For the text-containing cell, return its midpoint in (X, Y) coordinate format. 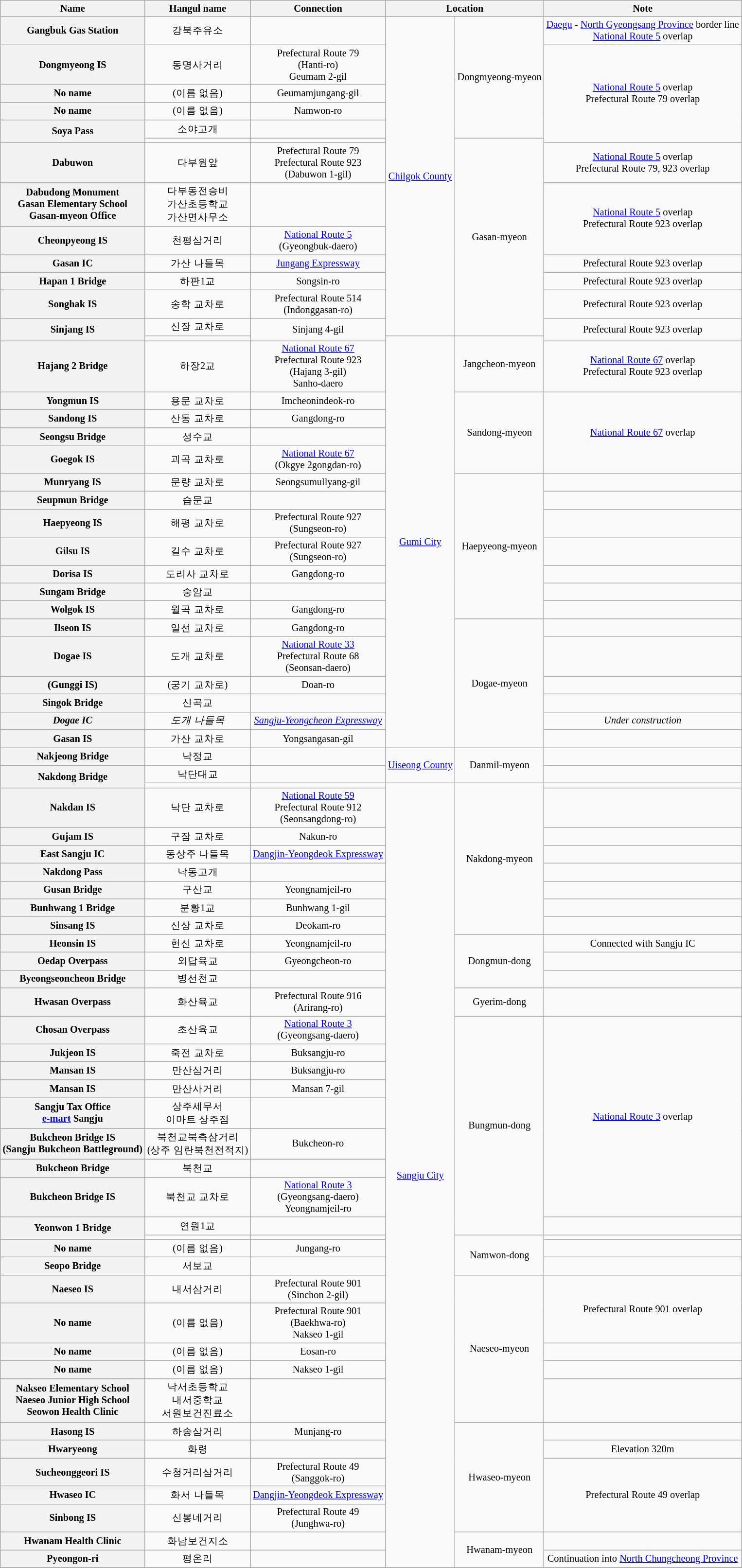
Jangcheon-myeon (500, 364)
송학 교차로 (197, 304)
Naeseo IS (73, 1289)
분황1교 (197, 907)
만산삼거리 (197, 1071)
Jungang-ro (318, 1249)
월곡 교차로 (197, 610)
천평삼거리 (197, 240)
Daegu - North Gyeongsang Province border line National Route 5 overlap (643, 31)
화령 (197, 1449)
Hwaryeong (73, 1449)
외답육교 (197, 961)
Bunhwang 1 Bridge (73, 907)
동명사거리 (197, 65)
National Route 67 overlap (643, 433)
Gasan-myeon (500, 236)
연원1교 (197, 1225)
만산사거리 (197, 1088)
Bunhwang 1-gil (318, 907)
National Route 67 overlapPrefectural Route 923 overlap (643, 366)
Bukcheon Bridge (73, 1168)
Sungam Bridge (73, 592)
Yongsangasan-gil (318, 738)
Gangbuk Gas Station (73, 31)
Munryang IS (73, 482)
Connected with Sangju IC (643, 943)
도개 나들목 (197, 721)
Prefectural Route 927 (Sungseon-ro) (318, 523)
Heonsin IS (73, 943)
Dabudong MonumentGasan Elementary SchoolGasan-myeon Office (73, 204)
Songhak IS (73, 304)
National Route 3(Gyeongsang-daero)Yeongnamjeil-ro (318, 1197)
Dabuwon (73, 162)
Goegok IS (73, 459)
평온리 (197, 1559)
Seongsumullyang-gil (318, 482)
Sandong-myeon (500, 433)
Gumi City (420, 542)
Connection (318, 8)
낙동고개 (197, 872)
Hasong IS (73, 1431)
성수교 (197, 437)
신곡교 (197, 703)
도개 교차로 (197, 656)
Nakdong Pass (73, 872)
Wolgok IS (73, 610)
다부원앞 (197, 162)
Nakseo 1-gil (318, 1369)
신상 교차로 (197, 926)
Deokam-ro (318, 926)
Namwon-dong (500, 1254)
낙단 교차로 (197, 808)
Sangju Tax Officee-mart Sangju (73, 1113)
용문 교차로 (197, 401)
Jungang Expressway (318, 264)
낙정교 (197, 757)
Songsin-ro (318, 281)
Sinbong IS (73, 1518)
Hangul name (197, 8)
초산육교 (197, 1030)
Prefectural Route 901(Baekhwa-ro)Nakseo 1-gil (318, 1323)
Byeongseoncheon Bridge (73, 979)
Cheonpyeong IS (73, 240)
National Route 5 overlapPrefectural Route 79, 923 overlap (643, 162)
(궁기 교차로) (197, 685)
Munjang-ro (318, 1431)
Soya Pass (73, 131)
National Route 33Prefectural Route 68(Seonsan-daero) (318, 656)
Sangju-Yeongcheon Expressway (318, 721)
Oedap Overpass (73, 961)
Dogae IC (73, 721)
National Route 3(Gyeongsang-daero) (318, 1030)
Prefectural Route 927(Sungseon-ro) (318, 551)
Seongsu Bridge (73, 437)
Prefectural Route 49(Junghwa-ro) (318, 1518)
숭암교 (197, 592)
신장 교차로 (197, 327)
Jukjeon IS (73, 1053)
Haepyeong-myeon (500, 546)
Gyeongcheon-ro (318, 961)
National Route 59Prefectural Route 912(Seonsangdong-ro) (318, 808)
구산교 (197, 890)
Bukcheon Bridge IS(Sangju Bukcheon Battleground) (73, 1144)
National Route 67Prefectural Route 923(Hajang 3-gil)Sanho-daero (318, 366)
Hwasan Overpass (73, 1002)
죽전 교차로 (197, 1053)
수청거리삼거리 (197, 1472)
Sinsang IS (73, 926)
Dorisa IS (73, 574)
일선 교차로 (197, 627)
Seupmun Bridge (73, 500)
습문교 (197, 500)
Yongmun IS (73, 401)
Gusan Bridge (73, 890)
Sucheonggeori IS (73, 1472)
East Sangju IC (73, 854)
문량 교차로 (197, 482)
다부동전승비가산초등학교가산면사무소 (197, 204)
길수 교차로 (197, 551)
하판1교 (197, 281)
낙서초등학교내서중학교서원보건진료소 (197, 1400)
Hwanam Health Clinic (73, 1541)
Nakdan IS (73, 808)
Prefectural Route 49 overlap (643, 1495)
Doan-ro (318, 685)
Elevation 320m (643, 1449)
Name (73, 8)
Nakdong Bridge (73, 776)
북천교 (197, 1168)
Prefectural Route 79Prefectural Route 923(Dabuwon 1-gil) (318, 162)
Hwaseo-myeon (500, 1477)
화남보건지소 (197, 1541)
괴곡 교차로 (197, 459)
화산육교 (197, 1002)
Haepyeong IS (73, 523)
신봉네거리 (197, 1518)
Under construction (643, 721)
Uiseong County (420, 765)
도리사 교차로 (197, 574)
북천교 교차로 (197, 1197)
Nakdong-myeon (500, 859)
Yeonwon 1 Bridge (73, 1228)
동상주 나들목 (197, 854)
Ilseon IS (73, 627)
가산 교차로 (197, 738)
내서삼거리 (197, 1289)
Prefectural Route 79(Hanti-ro)Geumam 2-gil (318, 65)
Namwon-ro (318, 111)
Continuation into North Chungcheong Province (643, 1559)
Prefectural Route 901 overlap (643, 1309)
Location (465, 8)
National Route 67(Okgye 2gongdan-ro) (318, 459)
Prefectural Route 49(Sanggok-ro) (318, 1472)
Prefectural Route 916(Arirang-ro) (318, 1002)
Gyerim-dong (500, 1002)
Seopo Bridge (73, 1266)
Eosan-ro (318, 1352)
Dogae-myeon (500, 683)
Nakseo Elementary SchoolNaeseo Junior High SchoolSeowon Health Clinic (73, 1400)
Bukcheon Bridge IS (73, 1197)
서보교 (197, 1266)
Hwanam-myeon (500, 1550)
Bukcheon-ro (318, 1144)
Mansan 7-gil (318, 1088)
Hwaseo IC (73, 1495)
(Gunggi IS) (73, 685)
National Route 5 overlapPrefectural Route 923 overlap (643, 218)
소야고개 (197, 129)
하송삼거리 (197, 1431)
Geumamjungang-gil (318, 93)
가산 나들목 (197, 264)
National Route 5 overlapPrefectural Route 79 overlap (643, 93)
헌신 교차로 (197, 943)
Nakun-ro (318, 836)
National Route 3 overlap (643, 1116)
Gilsu IS (73, 551)
구잠 교차로 (197, 836)
Nakjeong Bridge (73, 757)
Danmil-myeon (500, 765)
해평 교차로 (197, 523)
Gasan IC (73, 264)
산동 교차로 (197, 418)
Dongmyeong-myeon (500, 77)
National Route 5(Gyeongbuk-daero) (318, 240)
Chilgok County (420, 176)
하장2교 (197, 366)
화서 나들목 (197, 1495)
Sinjang IS (73, 329)
Gujam IS (73, 836)
Imcheonindeok-ro (318, 401)
Dongmun-dong (500, 961)
Sangju City (420, 1175)
Naeseo-myeon (500, 1349)
Pyeongon-ri (73, 1559)
Sandong IS (73, 418)
낙단대교 (197, 774)
Gasan IS (73, 738)
Note (643, 8)
Hapan 1 Bridge (73, 281)
병선천교 (197, 979)
Bungmun-dong (500, 1125)
Singok Bridge (73, 703)
Prefectural Route 901(Sinchon 2-gil) (318, 1289)
Dongmyeong IS (73, 65)
Prefectural Route 514(Indonggasan-ro) (318, 304)
Sinjang 4-gil (318, 329)
강북주유소 (197, 31)
Chosan Overpass (73, 1030)
북천교북측삼거리(상주 임란북천전적지) (197, 1144)
Dogae IS (73, 656)
상주세무서이마트 상주점 (197, 1113)
Hajang 2 Bridge (73, 366)
